Find where the given text appears and provide that cell's center as (X, Y) coordinate. 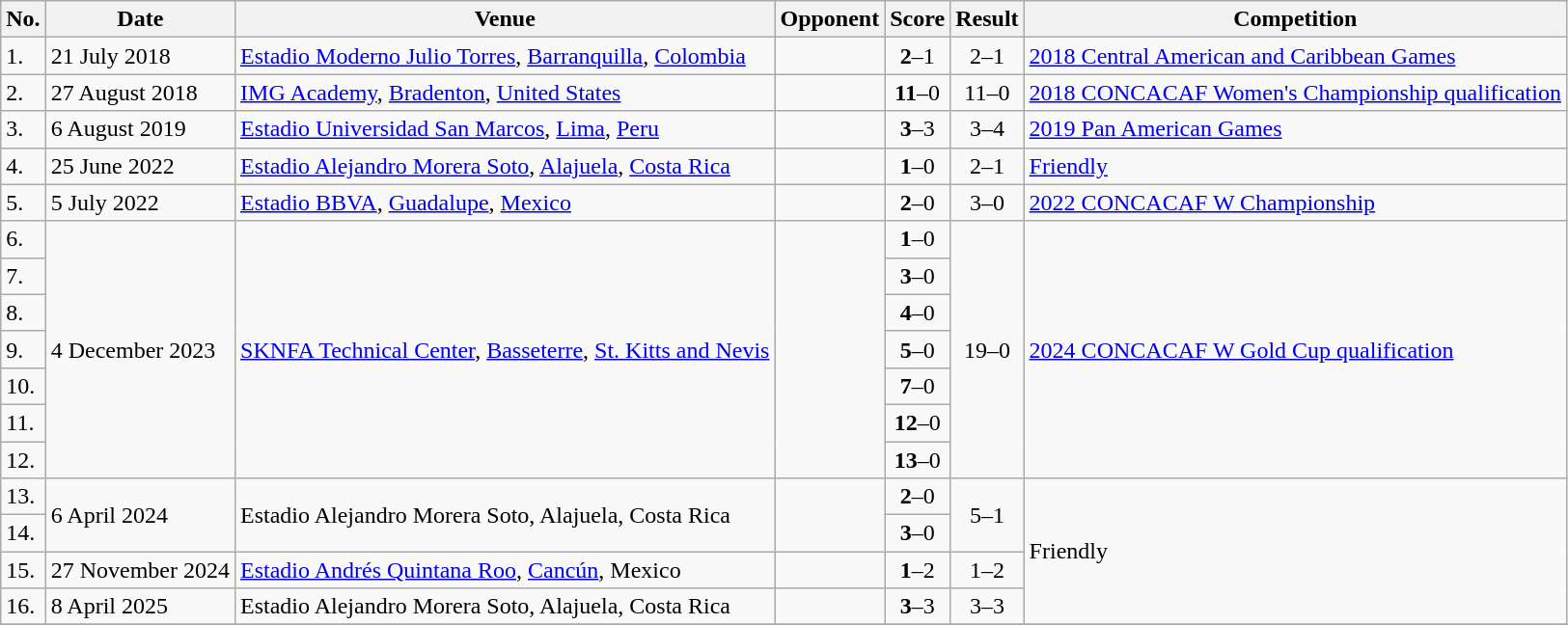
19–0 (987, 349)
Result (987, 19)
SKNFA Technical Center, Basseterre, St. Kitts and Nevis (506, 349)
8. (23, 312)
21 July 2018 (140, 56)
6 August 2019 (140, 129)
6. (23, 239)
Opponent (830, 19)
12–0 (918, 422)
5–0 (918, 349)
5 July 2022 (140, 203)
12. (23, 460)
2. (23, 93)
14. (23, 533)
Estadio Universidad San Marcos, Lima, Peru (506, 129)
4. (23, 166)
Competition (1295, 19)
5–1 (987, 515)
Estadio Andrés Quintana Roo, Cancún, Mexico (506, 570)
3. (23, 129)
6 April 2024 (140, 515)
7–0 (918, 386)
2019 Pan American Games (1295, 129)
3–4 (987, 129)
2018 Central American and Caribbean Games (1295, 56)
25 June 2022 (140, 166)
1. (23, 56)
Estadio Moderno Julio Torres, Barranquilla, Colombia (506, 56)
5. (23, 203)
9. (23, 349)
Estadio BBVA, Guadalupe, Mexico (506, 203)
4–0 (918, 312)
2024 CONCACAF W Gold Cup qualification (1295, 349)
11. (23, 422)
IMG Academy, Bradenton, United States (506, 93)
27 August 2018 (140, 93)
10. (23, 386)
13–0 (918, 460)
15. (23, 570)
16. (23, 607)
7. (23, 276)
Venue (506, 19)
Score (918, 19)
4 December 2023 (140, 349)
2022 CONCACAF W Championship (1295, 203)
No. (23, 19)
Date (140, 19)
13. (23, 497)
8 April 2025 (140, 607)
27 November 2024 (140, 570)
2018 CONCACAF Women's Championship qualification (1295, 93)
